Return the [X, Y] coordinate for the center point of the cell that contains the specified text.  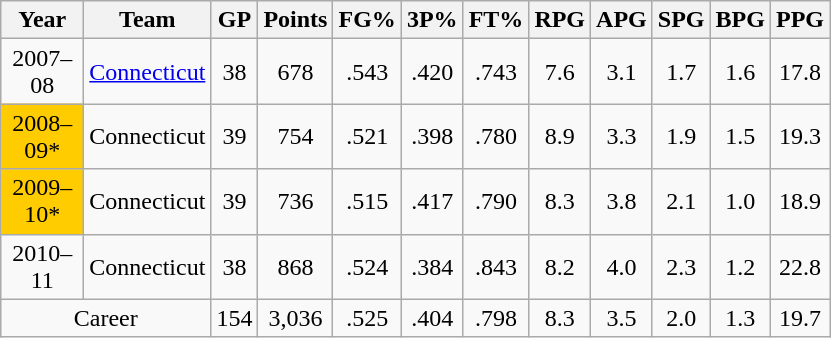
868 [296, 266]
3.1 [622, 72]
1.2 [740, 266]
.398 [432, 136]
.798 [496, 318]
736 [296, 202]
2010–11 [42, 266]
FT% [496, 20]
.525 [367, 318]
.743 [496, 72]
4.0 [622, 266]
SPG [681, 20]
2.3 [681, 266]
1.7 [681, 72]
2.0 [681, 318]
.420 [432, 72]
2009–10* [42, 202]
.404 [432, 318]
PPG [800, 20]
BPG [740, 20]
RPG [560, 20]
19.3 [800, 136]
2.1 [681, 202]
3.5 [622, 318]
7.6 [560, 72]
Team [148, 20]
.780 [496, 136]
8.9 [560, 136]
.521 [367, 136]
1.3 [740, 318]
Career [106, 318]
.843 [496, 266]
678 [296, 72]
1.0 [740, 202]
FG% [367, 20]
Points [296, 20]
8.2 [560, 266]
2008–09* [42, 136]
.384 [432, 266]
2007–08 [42, 72]
APG [622, 20]
19.7 [800, 318]
.524 [367, 266]
3.8 [622, 202]
.515 [367, 202]
.543 [367, 72]
1.9 [681, 136]
3,036 [296, 318]
18.9 [800, 202]
154 [234, 318]
1.6 [740, 72]
GP [234, 20]
3.3 [622, 136]
22.8 [800, 266]
17.8 [800, 72]
1.5 [740, 136]
.417 [432, 202]
Year [42, 20]
.790 [496, 202]
3P% [432, 20]
754 [296, 136]
